Find where the given text appears and provide that cell's center as (x, y) coordinate. 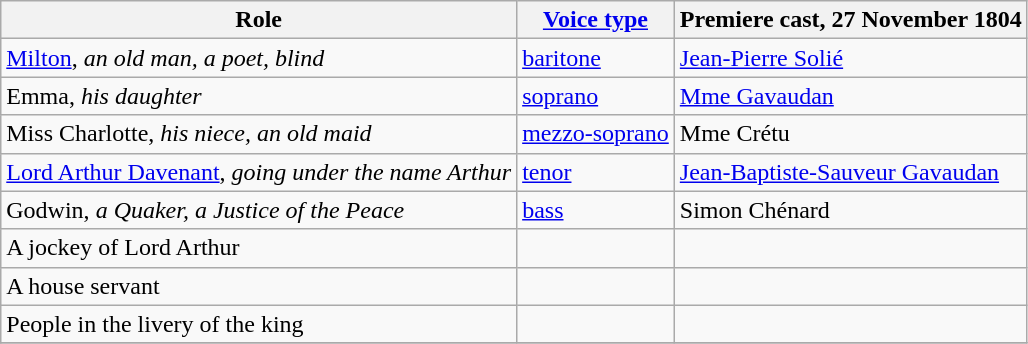
Simon Chénard (850, 210)
Role (259, 20)
Jean-Baptiste-Sauveur Gavaudan (850, 172)
Mme Gavaudan (850, 96)
soprano (596, 96)
tenor (596, 172)
A jockey of Lord Arthur (259, 248)
Mme Crétu (850, 134)
Milton, an old man, a poet, blind (259, 58)
baritone (596, 58)
Jean-Pierre Solié (850, 58)
mezzo-soprano (596, 134)
Miss Charlotte, his niece, an old maid (259, 134)
bass (596, 210)
People in the livery of the king (259, 324)
Premiere cast, 27 November 1804 (850, 20)
A house servant (259, 286)
Emma, his daughter (259, 96)
Lord Arthur Davenant, going under the name Arthur (259, 172)
Godwin, a Quaker, a Justice of the Peace (259, 210)
Voice type (596, 20)
